Locate the cell with the specified text and output its (x, y) center coordinate. 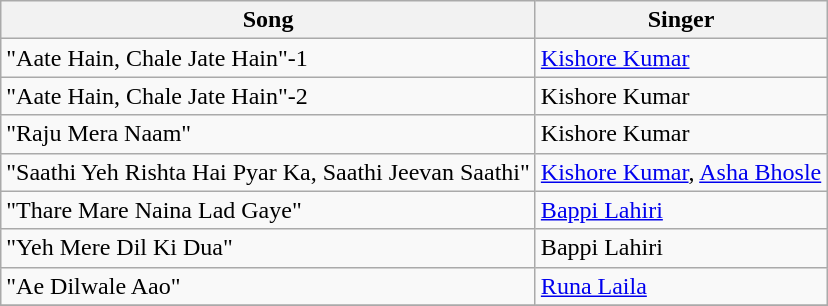
"Aate Hain, Chale Jate Hain"-1 (268, 58)
Song (268, 20)
Runa Laila (680, 286)
"Thare Mare Naina Lad Gaye" (268, 210)
"Yeh Mere Dil Ki Dua" (268, 248)
"Raju Mera Naam" (268, 134)
"Ae Dilwale Aao" (268, 286)
Singer (680, 20)
Kishore Kumar, Asha Bhosle (680, 172)
"Aate Hain, Chale Jate Hain"-2 (268, 96)
"Saathi Yeh Rishta Hai Pyar Ka, Saathi Jeevan Saathi" (268, 172)
